Extract the [X, Y] coordinate from the center of the cell holding the provided text.  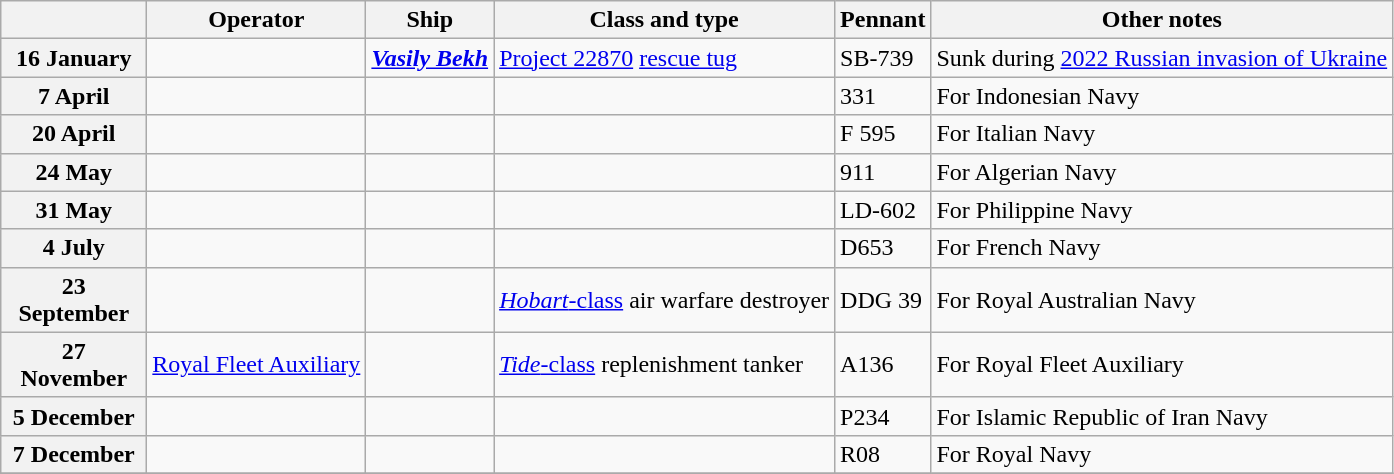
7 April [74, 96]
Operator [256, 20]
P234 [883, 416]
Pennant [883, 20]
For Royal Navy [1162, 454]
For Islamic Republic of Iran Navy [1162, 416]
4 July [74, 248]
23 September [74, 300]
16 January [74, 58]
31 May [74, 210]
For Indonesian Navy [1162, 96]
911 [883, 172]
DDG 39 [883, 300]
5 December [74, 416]
LD-602 [883, 210]
For Algerian Navy [1162, 172]
Sunk during 2022 Russian invasion of Ukraine [1162, 58]
Ship [430, 20]
For Royal Fleet Auxiliary [1162, 364]
D653 [883, 248]
For French Navy [1162, 248]
24 May [74, 172]
Other notes [1162, 20]
For Italian Navy [1162, 134]
Class and type [664, 20]
F 595 [883, 134]
For Philippine Navy [1162, 210]
A136 [883, 364]
27 November [74, 364]
Vasily Bekh [430, 58]
R08 [883, 454]
Royal Fleet Auxiliary [256, 364]
331 [883, 96]
7 December [74, 454]
20 April [74, 134]
Tide-class replenishment tanker [664, 364]
Hobart-class air warfare destroyer [664, 300]
Project 22870 rescue tug [664, 58]
SB-739 [883, 58]
For Royal Australian Navy [1162, 300]
